Detect which cell encompasses the target text, then output its (x, y) center coordinate. 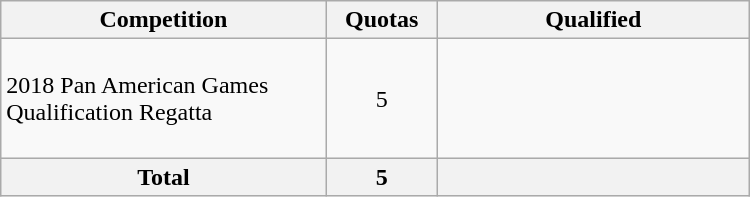
Total (164, 177)
Qualified (593, 20)
Quotas (382, 20)
Competition (164, 20)
2018 Pan American Games Qualification Regatta (164, 98)
